Find where the given text appears and provide that cell's center as [X, Y] coordinate. 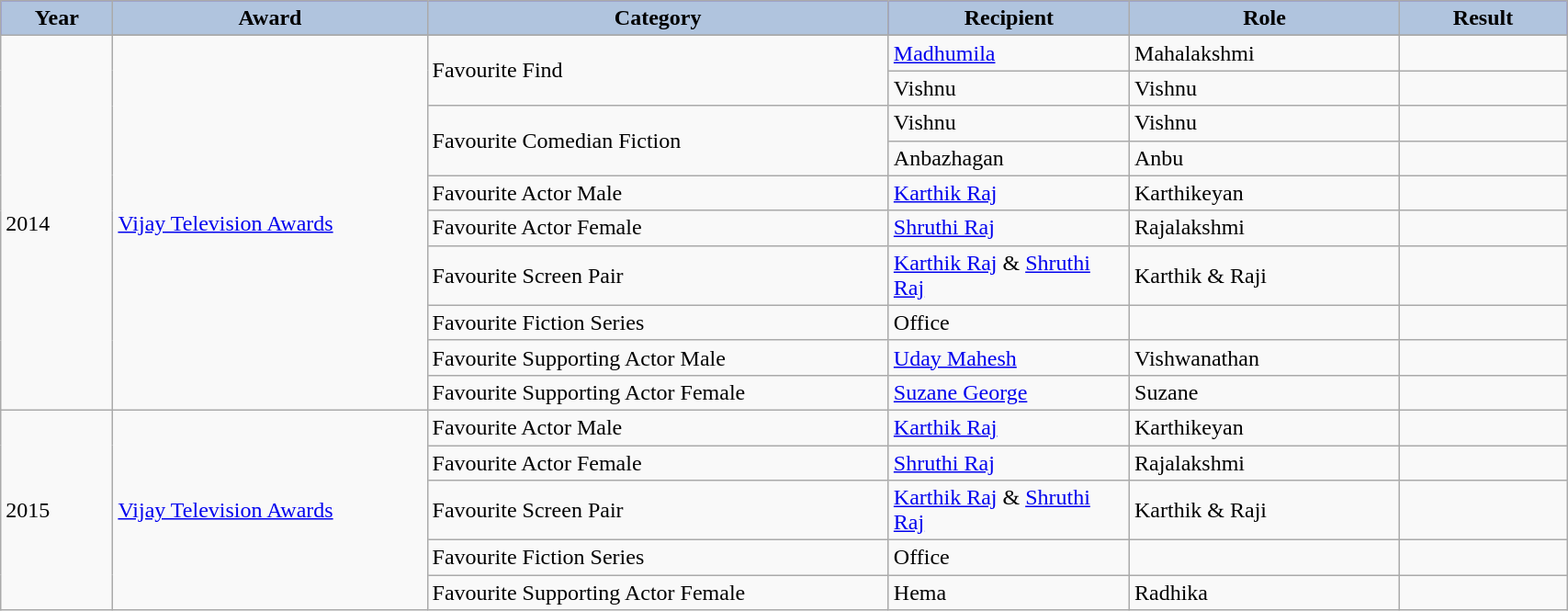
Favourite Comedian Fiction [658, 141]
Madhumila [1009, 53]
Suzane [1265, 392]
Vishwanathan [1265, 357]
Year [57, 18]
Uday Mahesh [1009, 357]
Anbazhagan [1009, 158]
Role [1265, 18]
Result [1483, 18]
Anbu [1265, 158]
Hema [1009, 593]
Recipient [1009, 18]
Award [270, 18]
2015 [57, 509]
Favourite Find [658, 71]
Radhika [1265, 593]
Suzane George [1009, 392]
2014 [57, 223]
Category [658, 18]
Mahalakshmi [1265, 53]
Favourite Supporting Actor Male [658, 357]
